Locate the cell with the specified text and output its [x, y] center coordinate. 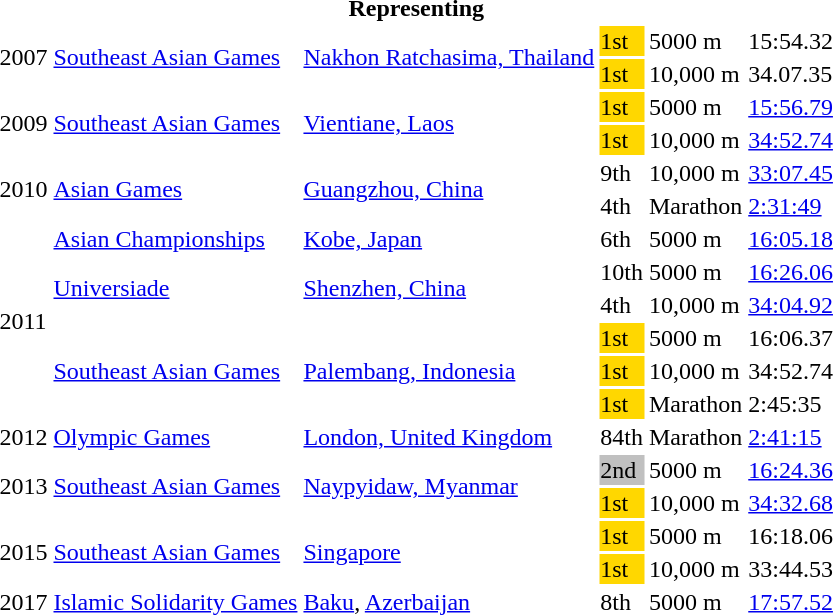
Kobe, Japan [449, 239]
9th [622, 173]
Shenzhen, China [449, 288]
London, United Kingdom [449, 437]
Guangzhou, China [449, 190]
Universiade [176, 288]
Olympic Games [176, 437]
Palembang, Indonesia [449, 371]
Nakhon Ratchasima, Thailand [449, 58]
6th [622, 239]
Asian Games [176, 190]
Singapore [449, 552]
Asian Championships [176, 239]
Naypyidaw, Myanmar [449, 486]
10th [622, 272]
84th [622, 437]
Vientiane, Laos [449, 124]
2nd [622, 470]
